Determine the (X, Y) coordinate at the center of the cell enclosing the given text.  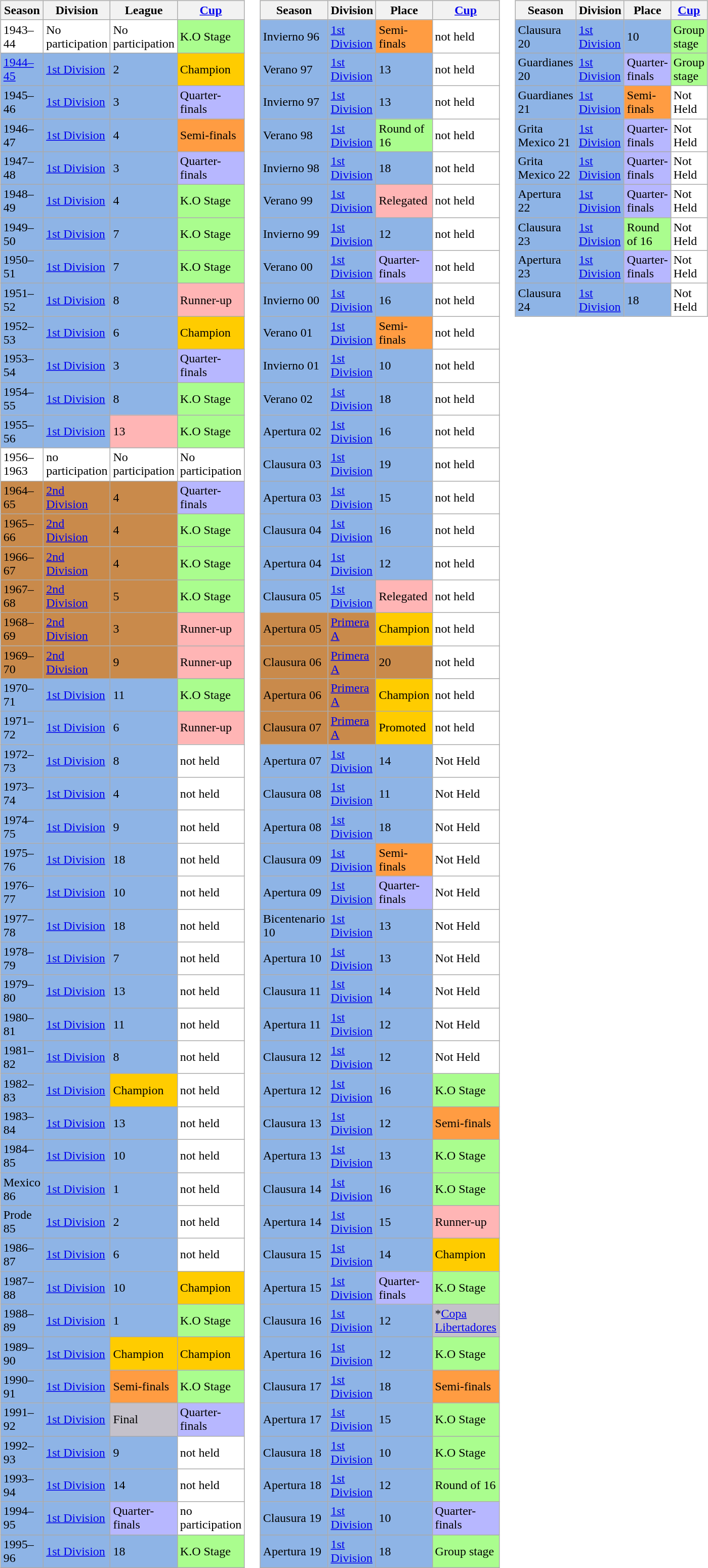
1946–47 (22, 135)
1943–44 (22, 36)
1983–84 (22, 1123)
League (144, 10)
1945–46 (22, 102)
1990–91 (22, 1387)
Clausura 03 (294, 465)
Apertura 04 (294, 563)
19 (404, 465)
1956–1963 (22, 465)
Promoted (404, 728)
Invierno 99 (294, 234)
1976–77 (22, 893)
Clausura 24 (546, 300)
Clausura 18 (294, 1453)
1982–83 (22, 1090)
Apertura 18 (294, 1485)
1952–53 (22, 333)
1949–50 (22, 234)
1974–75 (22, 827)
20 (404, 662)
Guardianes 21 (546, 102)
Apertura 17 (294, 1419)
Apertura 11 (294, 1024)
Clausura 20 (546, 36)
Clausura 15 (294, 1255)
Invierno 01 (294, 365)
1948–49 (22, 201)
Bicentenario 10 (294, 925)
1972–73 (22, 761)
1993–94 (22, 1485)
Apertura 12 (294, 1090)
1969–70 (22, 662)
Clausura 12 (294, 1057)
Clausura 04 (294, 530)
Clausura 08 (294, 794)
1950–51 (22, 267)
Verano 99 (294, 201)
Clausura 14 (294, 1188)
Clausura 11 (294, 991)
Verano 97 (294, 69)
1954–55 (22, 399)
1988–89 (22, 1321)
Grita Mexico 21 (546, 135)
1986–87 (22, 1255)
1980–81 (22, 1024)
Clausura 16 (294, 1321)
1973–74 (22, 794)
Apertura 09 (294, 893)
Apertura 10 (294, 959)
Apertura 13 (294, 1156)
1965–66 (22, 530)
1947–48 (22, 168)
1979–80 (22, 991)
Clausura 07 (294, 728)
Apertura 05 (294, 629)
Clausura 09 (294, 859)
Apertura 19 (294, 1551)
1964–65 (22, 497)
1977–78 (22, 925)
Apertura 03 (294, 497)
1966–67 (22, 563)
1970–71 (22, 695)
1994–95 (22, 1518)
1968–69 (22, 629)
1953–54 (22, 365)
Apertura 14 (294, 1222)
Verano 00 (294, 267)
Verano 02 (294, 399)
1984–85 (22, 1156)
Clausura 17 (294, 1387)
Clausura 06 (294, 662)
1987–88 (22, 1288)
Clausura 23 (546, 234)
1955–56 (22, 431)
1991–92 (22, 1419)
Clausura 19 (294, 1518)
Apertura 16 (294, 1353)
1981–82 (22, 1057)
*Copa Libertadores (466, 1321)
Apertura 22 (546, 201)
1971–72 (22, 728)
1967–68 (22, 596)
1989–90 (22, 1353)
5 (144, 596)
Grita Mexico 22 (546, 168)
1944–45 (22, 69)
Verano 98 (294, 135)
1951–52 (22, 300)
Mexico 86 (22, 1188)
1975–76 (22, 859)
Apertura 02 (294, 431)
1978–79 (22, 959)
Final (144, 1419)
Apertura 15 (294, 1288)
Invierno 98 (294, 168)
Apertura 08 (294, 827)
Guardianes 20 (546, 69)
Clausura 13 (294, 1123)
Apertura 07 (294, 761)
Invierno 97 (294, 102)
Prode 85 (22, 1222)
Apertura 23 (546, 267)
1995–96 (22, 1551)
Verano 01 (294, 333)
Invierno 00 (294, 300)
Invierno 96 (294, 36)
Apertura 06 (294, 695)
Clausura 05 (294, 596)
1992–93 (22, 1453)
